From the cell containing the given text, extract its center point as [X, Y] coordinate. 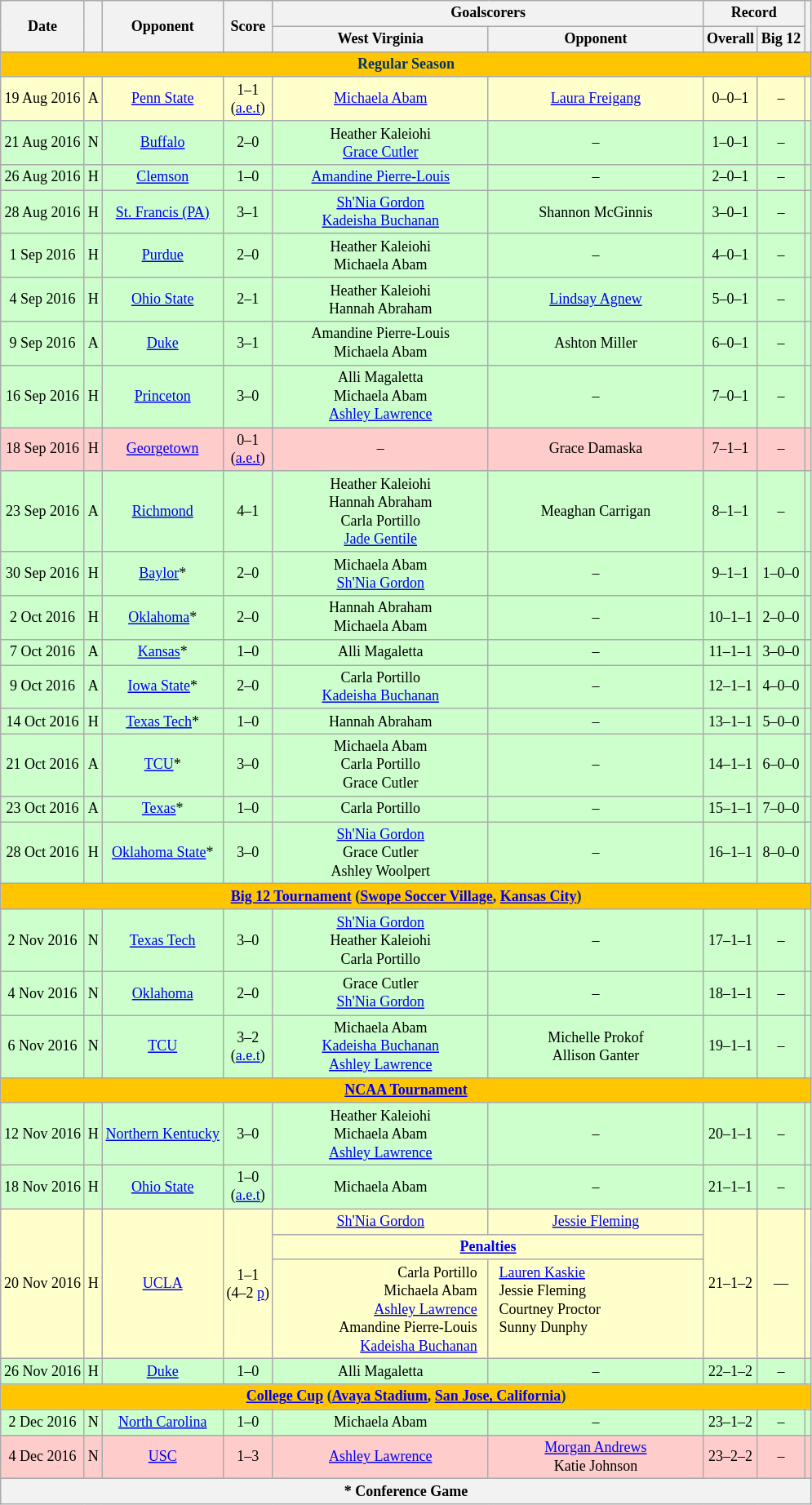
Grace Cutler Sh'Nia Gordon [380, 993]
6 Nov 2016 [42, 1046]
5–0–1 [731, 300]
Jessie Fleming [596, 1221]
Oklahoma [162, 993]
North Carolina [162, 1422]
14–1–1 [731, 765]
Regular Season [406, 64]
Oklahoma* [162, 618]
Ashley Lawrence [380, 1457]
Lauren Kaskie Jessie Fleming Courtney Proctor Sunny Dunphy [596, 1309]
Big 12 [780, 39]
Carla Portillo Kadeisha Buchanan [380, 686]
4–1 [248, 511]
Georgetown [162, 450]
1–0(a.e.t) [248, 1187]
1–0–1 [731, 143]
4–0–1 [731, 255]
Purdue [162, 255]
Sh'Nia Gordon Heather Kaleiohi Carla Portillo [380, 940]
Sh'Nia Gordon Grace Cutler Ashley Woolpert [380, 853]
18 Sep 2016 [42, 450]
College Cup (Avaya Stadium, San Jose, California) [406, 1397]
8–1–1 [731, 511]
16–1–1 [731, 853]
Heather Kaleiohi Hannah Abraham Carla Portillo Jade Gentile [380, 511]
Lindsay Agnew [596, 300]
1–0–0 [780, 574]
23–2–2 [731, 1457]
2–0–0 [780, 618]
Meaghan Carrigan [596, 511]
23 Sep 2016 [42, 511]
3–0–0 [780, 651]
28 Aug 2016 [42, 212]
Penn State [162, 99]
— [780, 1284]
9 Oct 2016 [42, 686]
21–1–2 [731, 1284]
Michaela Abam Kadeisha Buchanan Ashley Lawrence [380, 1046]
Hannah Abraham Michaela Abam [380, 618]
Heather Kaleiohi Grace Cutler [380, 143]
4–0–0 [780, 686]
West Virginia [380, 39]
2 Oct 2016 [42, 618]
NCAA Tournament [406, 1090]
30 Sep 2016 [42, 574]
Penalties [488, 1247]
2 Dec 2016 [42, 1422]
9–1–1 [731, 574]
26 Aug 2016 [42, 178]
3–2(a.e.t) [248, 1046]
26 Nov 2016 [42, 1371]
23 Oct 2016 [42, 810]
Sh'Nia Gordon Kadeisha Buchanan [380, 212]
5–0–0 [780, 721]
12 Nov 2016 [42, 1134]
Alli Magaletta Michaela Abam Ashley Lawrence [380, 396]
0–1(a.e.t) [248, 450]
TCU* [162, 765]
Clemson [162, 178]
* Conference Game [406, 1492]
St. Francis (PA) [162, 212]
8–0–0 [780, 853]
0–0–1 [731, 99]
6–0–1 [731, 344]
TCU [162, 1046]
7–0–0 [780, 810]
Overall [731, 39]
7 Oct 2016 [42, 651]
18 Nov 2016 [42, 1187]
20 Nov 2016 [42, 1284]
Texas Tech [162, 940]
Richmond [162, 511]
4 Sep 2016 [42, 300]
6–0–0 [780, 765]
2–1 [248, 300]
Oklahoma State* [162, 853]
Amandine Pierre-Louis [380, 178]
UCLA [162, 1284]
Michelle Prokof Allison Ganter [596, 1046]
Heather Kaleiohi Hannah Abraham [380, 300]
Northern Kentucky [162, 1134]
Kansas* [162, 651]
16 Sep 2016 [42, 396]
Big 12 Tournament (Swope Soccer Village, Kansas City) [406, 896]
21 Aug 2016 [42, 143]
Score [248, 26]
7–0–1 [731, 396]
4 Dec 2016 [42, 1457]
1–1(4–2 p) [248, 1284]
Heather Kaleiohi Michaela Abam Ashley Lawrence [380, 1134]
4 Nov 2016 [42, 993]
Morgan Andrews Katie Johnson [596, 1457]
Baylor* [162, 574]
21 Oct 2016 [42, 765]
28 Oct 2016 [42, 853]
17–1–1 [731, 940]
7–1–1 [731, 450]
Amandine Pierre-Louis Michaela Abam [380, 344]
3–0–1 [731, 212]
1–3 [248, 1457]
Buffalo [162, 143]
19 Aug 2016 [42, 99]
19–1–1 [731, 1046]
Goalscorers [488, 13]
USC [162, 1457]
Texas* [162, 810]
2–0–1 [731, 178]
Ashton Miller [596, 344]
22–1–2 [731, 1371]
2 Nov 2016 [42, 940]
23–1–2 [731, 1422]
14 Oct 2016 [42, 721]
20–1–1 [731, 1134]
21–1–1 [731, 1187]
15–1–1 [731, 810]
Texas Tech* [162, 721]
Carla Portillo [380, 810]
Grace Damaska [596, 450]
Record [754, 13]
1–1(a.e.t) [248, 99]
Princeton [162, 396]
1 Sep 2016 [42, 255]
Heather Kaleiohi Michaela Abam [380, 255]
Shannon McGinnis [596, 212]
12–1–1 [731, 686]
9 Sep 2016 [42, 344]
Michaela Abam Carla Portillo Grace Cutler [380, 765]
Sh'Nia Gordon [380, 1221]
Carla Portillo Michaela Abam Ashley Lawrence Amandine Pierre-Louis Kadeisha Buchanan [380, 1309]
Michaela Abam Sh'Nia Gordon [380, 574]
11–1–1 [731, 651]
Date [42, 26]
10–1–1 [731, 618]
Iowa State* [162, 686]
13–1–1 [731, 721]
Laura Freigang [596, 99]
Hannah Abraham [380, 721]
18–1–1 [731, 993]
